Return [x, y] of the center of cell containing provided text 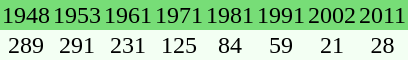
1981 [230, 15]
1991 [280, 15]
59 [280, 45]
28 [382, 45]
291 [76, 45]
1948 [26, 15]
1961 [128, 15]
125 [178, 45]
1953 [76, 15]
231 [128, 45]
2011 [382, 15]
2002 [332, 15]
84 [230, 45]
21 [332, 45]
289 [26, 45]
1971 [178, 15]
